For the text-containing cell, return its midpoint in (x, y) coordinate format. 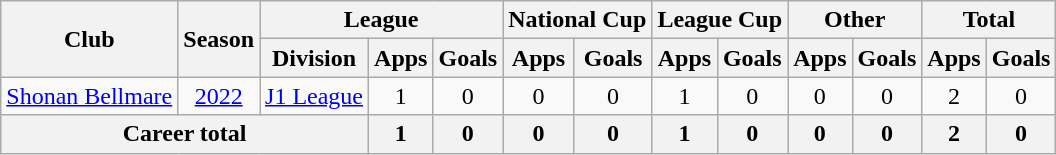
Club (90, 39)
Career total (185, 134)
National Cup (578, 20)
2022 (219, 96)
Season (219, 39)
Shonan Bellmare (90, 96)
League (382, 20)
J1 League (314, 96)
Division (314, 58)
Total (989, 20)
League Cup (720, 20)
Other (855, 20)
